From the cell containing the given text, extract its center point as (X, Y) coordinate. 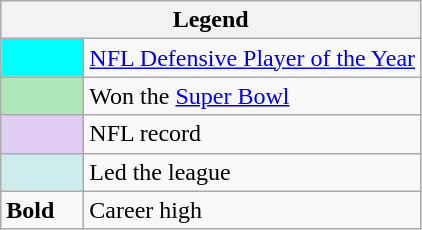
Won the Super Bowl (252, 96)
Career high (252, 210)
NFL Defensive Player of the Year (252, 58)
Legend (211, 20)
Bold (42, 210)
NFL record (252, 134)
Led the league (252, 172)
